Search for the cell housing the specified text and yield its (X, Y) center coordinate. 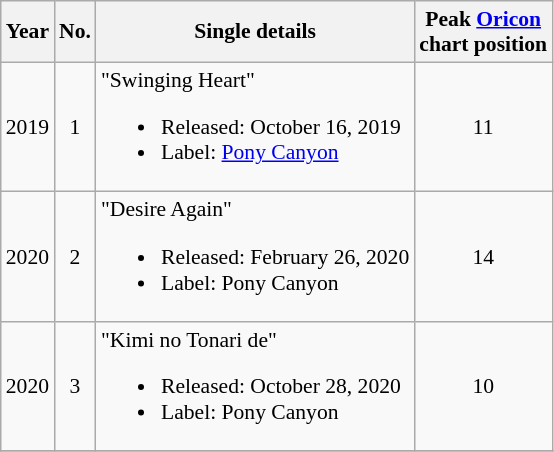
2019 (28, 127)
"Kimi no Tonari de"Released: October 28, 2020Label: Pony Canyon (255, 387)
Year (28, 32)
3 (75, 387)
"Swinging Heart"Released: October 16, 2019Label: Pony Canyon (255, 127)
14 (483, 257)
10 (483, 387)
Peak Oriconchart position (483, 32)
Single details (255, 32)
No. (75, 32)
1 (75, 127)
"Desire Again"Released: February 26, 2020Label: Pony Canyon (255, 257)
11 (483, 127)
2 (75, 257)
